Determine the [X, Y] coordinate at the center of the cell enclosing the given text.  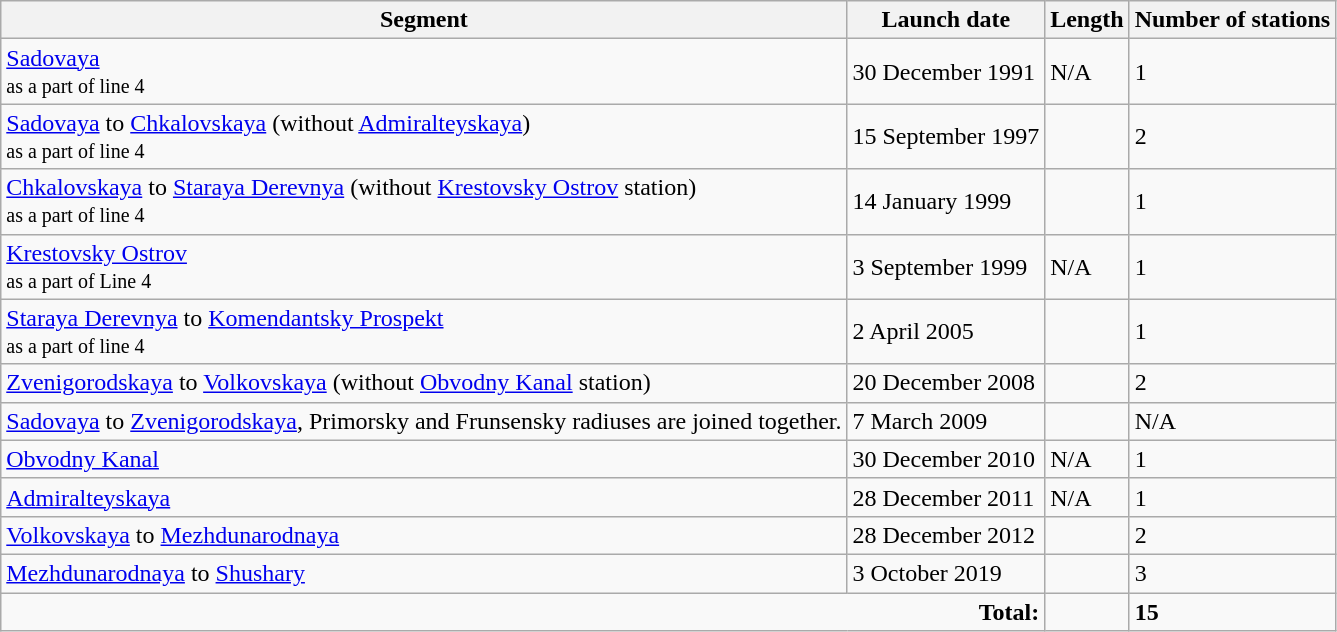
Launch date [946, 20]
7 March 2009 [946, 421]
Sadovaya to Chkalovskaya (without Admiralteyskaya) as a part of line 4 [424, 136]
Total: [523, 611]
30 December 2010 [946, 459]
Mezhdunarodnaya to Shushary [424, 573]
2 April 2005 [946, 332]
Krestovsky Ostrov as a part of Line 4 [424, 266]
Sadovaya to Zvenigorodskaya, Primorsky and Frunsensky radiuses are joined together. [424, 421]
Admiralteyskaya [424, 497]
15 [1232, 611]
3 October 2019 [946, 573]
14 January 1999 [946, 202]
Chkalovskaya to Staraya Derevnya (without Krestovsky Ostrov station) as a part of line 4 [424, 202]
Staraya Derevnya to Komendantsky Prospekt as a part of line 4 [424, 332]
15 September 1997 [946, 136]
20 December 2008 [946, 383]
28 December 2011 [946, 497]
28 December 2012 [946, 535]
Segment [424, 20]
Zvenigorodskaya to Volkovskaya (without Obvodny Kanal station) [424, 383]
3 September 1999 [946, 266]
Sadovaya as a part of line 4 [424, 72]
Number of stations [1232, 20]
3 [1232, 573]
Length [1087, 20]
Obvodny Kanal [424, 459]
Volkovskaya to Mezhdunarodnaya [424, 535]
30 December 1991 [946, 72]
